Pinpoint the cell where the given text exists, returning its (x, y) midpoint coordinate. 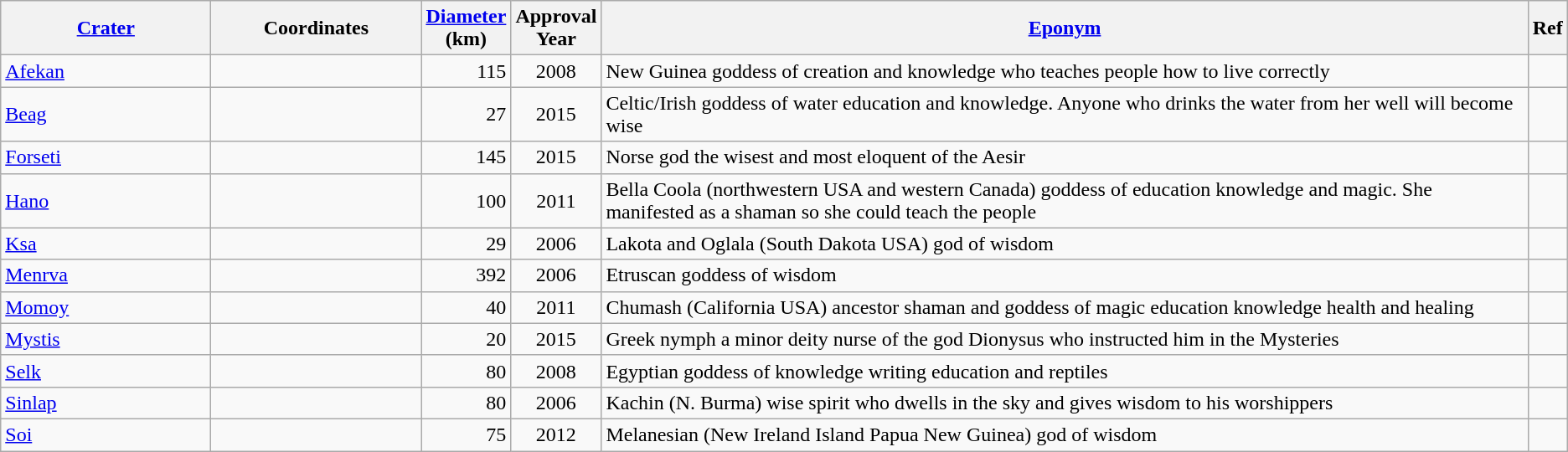
392 (466, 275)
Egyptian goddess of knowledge writing education and reptiles (1065, 371)
Hano (106, 201)
Norse god the wisest and most eloquent of the Aesir (1065, 157)
Ksa (106, 244)
Greek nymph a minor deity nurse of the god Dionysus who instructed him in the Mysteries (1065, 339)
Celtic/Irish goddess of water education and knowledge. Anyone who drinks the water from her well will become wise (1065, 114)
Soi (106, 434)
Mystis (106, 339)
Momoy (106, 307)
New Guinea goddess of creation and knowledge who teaches people how to live correctly (1065, 71)
40 (466, 307)
Forseti (106, 157)
75 (466, 434)
20 (466, 339)
Melanesian (New Ireland Island Papua New Guinea) god of wisdom (1065, 434)
Crater (106, 28)
Lakota and Oglala (South Dakota USA) god of wisdom (1065, 244)
Chumash (California USA) ancestor shaman and goddess of magic education knowledge health and healing (1065, 307)
Sinlap (106, 403)
27 (466, 114)
Afekan (106, 71)
29 (466, 244)
Eponym (1065, 28)
Selk (106, 371)
ApprovalYear (556, 28)
Etruscan goddess of wisdom (1065, 275)
115 (466, 71)
145 (466, 157)
Bella Coola (northwestern USA and western Canada) goddess of education knowledge and magic. She manifested as a shaman so she could teach the people (1065, 201)
100 (466, 201)
Beag (106, 114)
Kachin (N. Burma) wise spirit who dwells in the sky and gives wisdom to his worshippers (1065, 403)
Ref (1548, 28)
Menrva (106, 275)
2012 (556, 434)
Diameter(km) (466, 28)
Coordinates (317, 28)
